Find where the given text appears and provide that cell's center as (X, Y) coordinate. 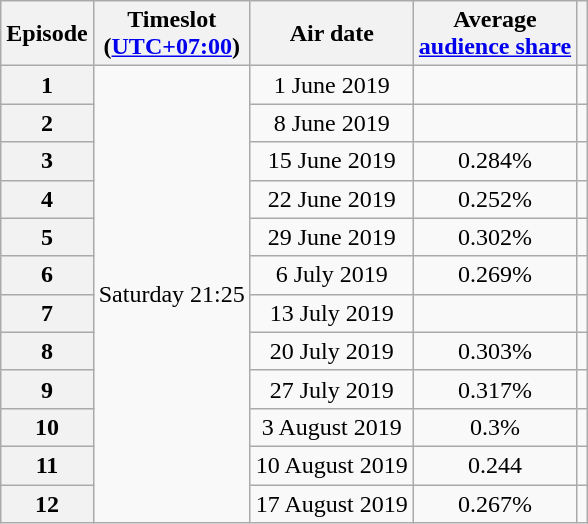
7 (47, 313)
6 (47, 275)
0.302% (494, 237)
13 July 2019 (332, 313)
Air date (332, 34)
0.3% (494, 427)
8 (47, 351)
22 June 2019 (332, 199)
0.317% (494, 389)
9 (47, 389)
6 July 2019 (332, 275)
Averageaudience share (494, 34)
1 (47, 85)
0.252% (494, 199)
Saturday 21:25 (172, 294)
3 (47, 161)
10 (47, 427)
12 (47, 503)
17 August 2019 (332, 503)
20 July 2019 (332, 351)
0.269% (494, 275)
5 (47, 237)
27 July 2019 (332, 389)
0.284% (494, 161)
3 August 2019 (332, 427)
4 (47, 199)
1 June 2019 (332, 85)
11 (47, 465)
0.244 (494, 465)
29 June 2019 (332, 237)
0.303% (494, 351)
10 August 2019 (332, 465)
Timeslot(UTC+07:00) (172, 34)
0.267% (494, 503)
8 June 2019 (332, 123)
15 June 2019 (332, 161)
Episode (47, 34)
2 (47, 123)
